Capture the cell that displays the provided text and extract its (X, Y) central coordinate. 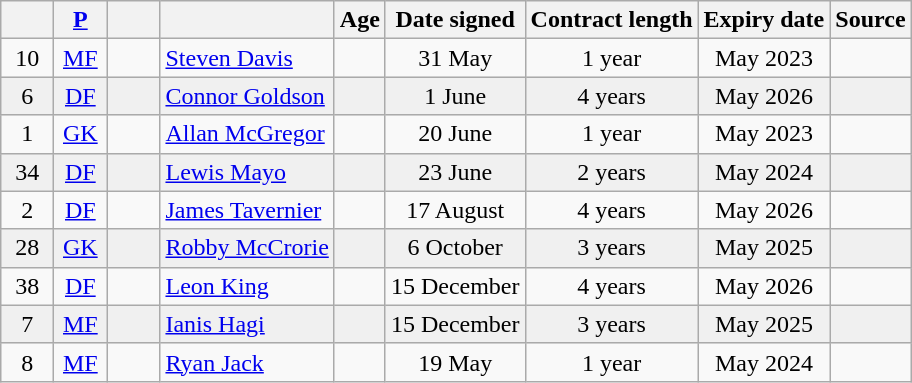
8 (28, 362)
10 (28, 58)
7 (28, 324)
Ianis Hagi (247, 324)
23 June (455, 172)
2 years (612, 172)
Ryan Jack (247, 362)
Age (360, 20)
19 May (455, 362)
34 (28, 172)
6 (28, 96)
20 June (455, 134)
2 (28, 210)
6 October (455, 248)
P (80, 20)
Source (870, 20)
17 August (455, 210)
Connor Goldson (247, 96)
31 May (455, 58)
Expiry date (764, 20)
Steven Davis (247, 58)
Contract length (612, 20)
38 (28, 286)
Leon King (247, 286)
Allan McGregor (247, 134)
1 (28, 134)
Date signed (455, 20)
Robby McCrorie (247, 248)
Lewis Mayo (247, 172)
James Tavernier (247, 210)
28 (28, 248)
1 June (455, 96)
